Return the [x, y] coordinate for the center point of the cell that contains the specified text.  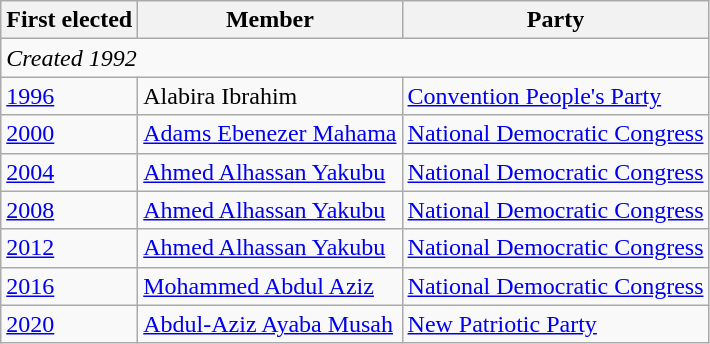
Alabira Ibrahim [270, 96]
Mohammed Abdul Aziz [270, 286]
Created 1992 [355, 58]
New Patriotic Party [556, 324]
Member [270, 20]
2000 [70, 134]
2020 [70, 324]
Adams Ebenezer Mahama [270, 134]
Convention People's Party [556, 96]
2016 [70, 286]
2004 [70, 172]
1996 [70, 96]
First elected [70, 20]
2008 [70, 210]
Party [556, 20]
Abdul-Aziz Ayaba Musah [270, 324]
2012 [70, 248]
